For the text-containing cell, return its midpoint in (X, Y) coordinate format. 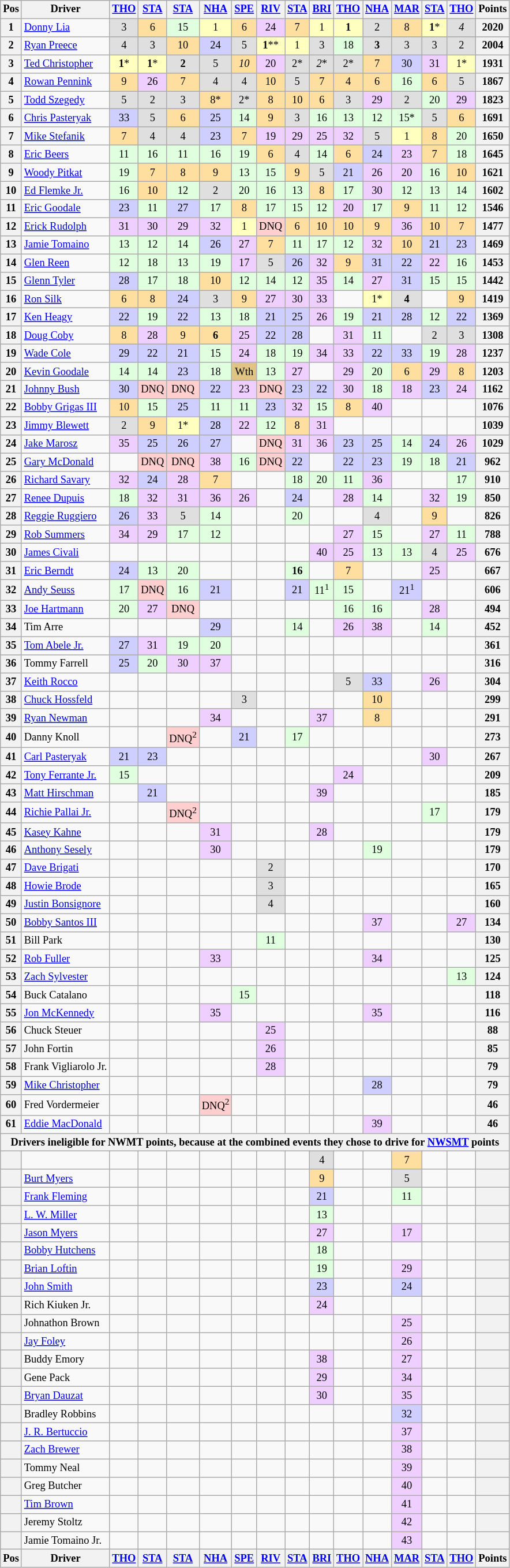
Ken Heagy (66, 317)
James Civali (66, 553)
Jon McKennedy (66, 1013)
667 (493, 570)
165 (493, 886)
Zach Brewer (66, 1450)
Richie Pallai Jr. (66, 813)
Howie Brode (66, 886)
361 (493, 645)
Drivers ineligible for NWMT points, because at the combined events they chose to drive for NWSMT points (255, 1143)
Jeremy Stoltz (66, 1522)
Chris Pasteryak (66, 118)
53 (12, 976)
494 (493, 609)
Glenn Tyler (66, 280)
1546 (493, 209)
291 (493, 718)
Bobby Grigas III (66, 407)
267 (493, 757)
Burt Myers (66, 1178)
116 (493, 1013)
Fred Vordermeier (66, 1105)
452 (493, 628)
273 (493, 738)
Wade Cole (66, 353)
Carl Pasteryak (66, 757)
Bill Park (66, 941)
Joe Hartmann (66, 609)
Kevin Goodale (66, 372)
Donny Lia (66, 28)
Matt Hirschman (66, 793)
Frank Vigliarolo Jr. (66, 1068)
134 (493, 922)
Tim Arre (66, 628)
Wth (245, 372)
Jimmy Blewett (66, 426)
Jamie Tomaino Jr. (66, 1541)
304 (493, 682)
Jay Foley (66, 1341)
John Smith (66, 1287)
316 (493, 664)
Keith Rocco (66, 682)
1369 (493, 317)
118 (493, 995)
Justin Bonsignore (66, 905)
Jake Marosz (66, 444)
910 (493, 480)
Zach Sylvester (66, 976)
Reggie Ruggiero (66, 516)
61 (12, 1124)
Ron Silk (66, 299)
15* (407, 118)
170 (493, 868)
Kasey Kahne (66, 832)
1203 (493, 372)
51 (12, 941)
Renee Dupuis (66, 499)
130 (493, 941)
52 (12, 959)
1469 (493, 245)
1419 (493, 299)
Jamie Tomaino (66, 245)
606 (493, 590)
160 (493, 905)
Brian Loftin (66, 1268)
Chuck Steuer (66, 1031)
Gene Pack (66, 1378)
Tommy Neal (66, 1468)
Bradley Robbins (66, 1414)
1650 (493, 136)
Buck Catalano (66, 995)
Eric Beers (66, 155)
1237 (493, 353)
Eric Goodale (66, 209)
850 (493, 499)
John Fortin (66, 1049)
Ryan Preece (66, 46)
Erick Rudolph (66, 226)
Rob Fuller (66, 959)
Bobby Hutchens (66, 1251)
Mike Christopher (66, 1085)
185 (493, 793)
L. W. Miller (66, 1214)
Andy Seuss (66, 590)
Rich Kiuken Jr. (66, 1305)
88 (493, 1031)
Tommy Farrell (66, 664)
Doug Coby (66, 336)
59 (12, 1085)
2020 (493, 28)
Dave Brigati (66, 868)
Greg Butcher (66, 1487)
47 (12, 868)
962 (493, 462)
Jason Myers (66, 1233)
Todd Szegedy (66, 100)
1039 (493, 426)
1442 (493, 280)
Ted Christopher (66, 63)
Eddie MacDonald (66, 1124)
788 (493, 534)
Richard Savary (66, 480)
211 (407, 590)
124 (493, 976)
1645 (493, 155)
J. R. Bertuccio (66, 1432)
1029 (493, 444)
56 (12, 1031)
Johnathon Brown (66, 1324)
54 (12, 995)
Anthony Sesely (66, 851)
Ed Flemke Jr. (66, 190)
1308 (493, 336)
299 (493, 699)
1477 (493, 226)
1** (271, 46)
Bobby Santos III (66, 922)
Tim Brown (66, 1504)
Rowan Pennink (66, 82)
Tony Ferrante Jr. (66, 774)
1076 (493, 407)
1823 (493, 100)
Frank Fleming (66, 1197)
44 (12, 813)
Tom Abele Jr. (66, 645)
Buddy Emory (66, 1360)
Gary McDonald (66, 462)
50 (12, 922)
1453 (493, 263)
Johnny Bush (66, 390)
57 (12, 1049)
1621 (493, 172)
55 (12, 1013)
676 (493, 553)
58 (12, 1068)
1931 (493, 63)
85 (493, 1049)
Chuck Hossfeld (66, 699)
60 (12, 1105)
826 (493, 516)
Mike Stefanik (66, 136)
111 (322, 590)
Bryan Dauzat (66, 1395)
125 (493, 959)
1867 (493, 82)
45 (12, 832)
Glen Reen (66, 263)
1162 (493, 390)
Rob Summers (66, 534)
209 (493, 774)
Woody Pitkat (66, 172)
48 (12, 886)
1691 (493, 118)
Ryan Newman (66, 718)
2004 (493, 46)
1602 (493, 190)
Eric Berndt (66, 570)
Danny Knoll (66, 738)
49 (12, 905)
8* (216, 100)
